Detect which cell encompasses the target text, then output its (x, y) center coordinate. 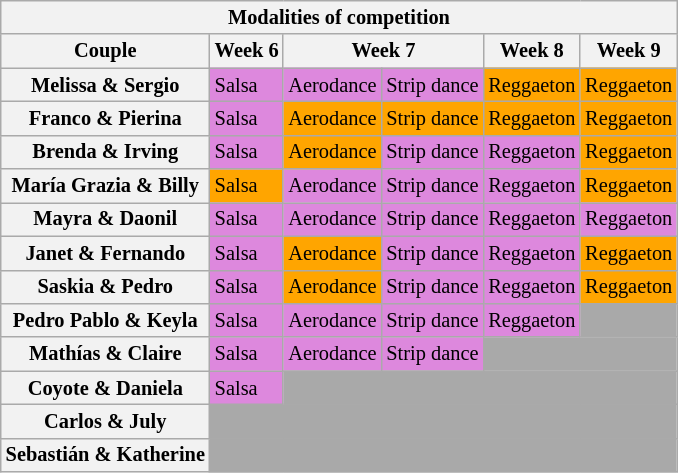
Mathías & Claire (106, 354)
Saskia & Pedro (106, 287)
Carlos & July (106, 421)
Week 8 (532, 51)
Week 6 (247, 51)
Brenda & Irving (106, 152)
Coyote & Daniela (106, 388)
Pedro Pablo & Keyla (106, 320)
Couple (106, 51)
Modalities of competition (339, 17)
Janet & Fernando (106, 253)
Week 7 (383, 51)
Sebastián & Katherine (106, 455)
Melissa & Sergio (106, 85)
Week 9 (628, 51)
Mayra & Daonil (106, 219)
María Grazia & Billy (106, 186)
Franco & Pierina (106, 118)
